Find where the given text appears and provide that cell's center as (x, y) coordinate. 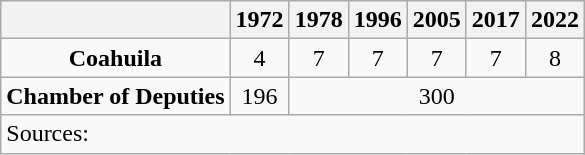
196 (260, 96)
Sources: (293, 134)
Coahuila (116, 58)
Chamber of Deputies (116, 96)
1996 (378, 20)
2022 (554, 20)
2005 (436, 20)
2017 (496, 20)
1972 (260, 20)
300 (436, 96)
4 (260, 58)
8 (554, 58)
1978 (318, 20)
